Locate the cell with the specified text and output its [x, y] center coordinate. 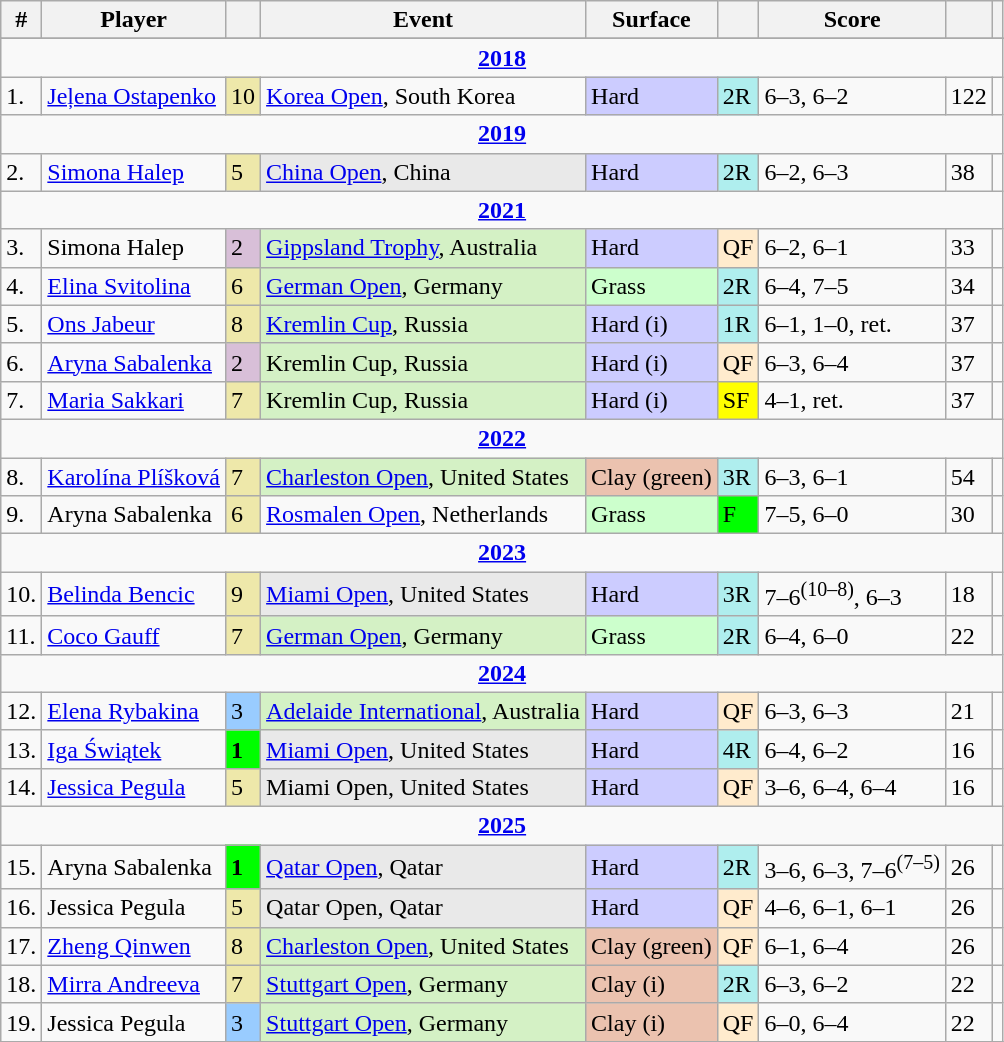
3–6, 6–3, 7–6(7–5) [852, 868]
6–4, 6–2 [852, 749]
Maria Sakkari [134, 400]
10. [22, 594]
Korea Open, South Korea [424, 96]
9 [244, 594]
Gippsland Trophy, Australia [424, 248]
6–1, 6–4 [852, 946]
3. [22, 248]
Mirra Andreeva [134, 984]
6–0, 6–4 [852, 1022]
Belinda Bencic [134, 594]
7. [22, 400]
6–3, 6–4 [852, 362]
Adelaide International, Australia [424, 711]
16. [22, 908]
4–1, ret. [852, 400]
13. [22, 749]
6–2, 6–1 [852, 248]
5. [22, 324]
12. [22, 711]
2023 [502, 553]
Rosmalen Open, Netherlands [424, 515]
2024 [502, 673]
Score [852, 20]
18 [968, 594]
122 [968, 96]
2018 [502, 58]
3–6, 6–4, 6–4 [852, 787]
18. [22, 984]
11. [22, 635]
14. [22, 787]
6. [22, 362]
17. [22, 946]
Ons Jabeur [134, 324]
China Open, China [424, 172]
F [738, 515]
19. [22, 1022]
Zheng Qinwen [134, 946]
6–4, 6–0 [852, 635]
6–1, 1–0, ret. [852, 324]
Player [134, 20]
# [22, 20]
6–4, 7–5 [852, 286]
7–6(10–8), 6–3 [852, 594]
9. [22, 515]
Surface [652, 20]
4. [22, 286]
Coco Gauff [134, 635]
2019 [502, 134]
2021 [502, 210]
2025 [502, 826]
10 [244, 96]
Event [424, 20]
1. [22, 96]
6–3, 6–3 [852, 711]
2. [22, 172]
1R [738, 324]
38 [968, 172]
7–5, 6–0 [852, 515]
30 [968, 515]
6–3, 6–1 [852, 477]
Elina Svitolina [134, 286]
34 [968, 286]
Karolína Plíšková [134, 477]
Jeļena Ostapenko [134, 96]
54 [968, 477]
2022 [502, 438]
33 [968, 248]
6–2, 6–3 [852, 172]
15. [22, 868]
4R [738, 749]
SF [738, 400]
Elena Rybakina [134, 711]
4–6, 6–1, 6–1 [852, 908]
8. [22, 477]
Iga Świątek [134, 749]
21 [968, 711]
